Find where the given text appears and provide that cell's center as [x, y] coordinate. 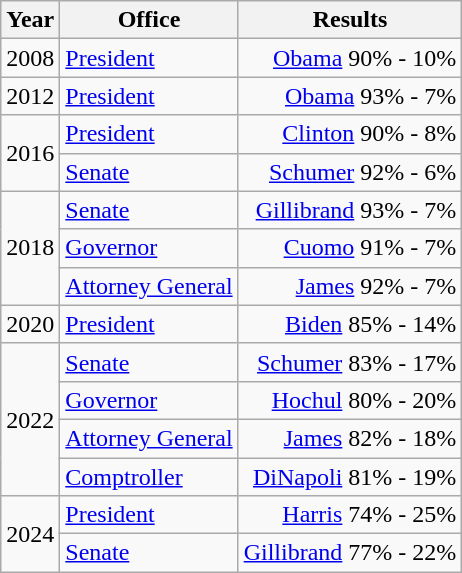
Hochul 80% - 20% [350, 400]
Schumer 92% - 6% [350, 172]
Schumer 83% - 17% [350, 362]
2018 [30, 248]
James 82% - 18% [350, 438]
Harris 74% - 25% [350, 515]
2008 [30, 58]
Year [30, 20]
Office [149, 20]
DiNapoli 81% - 19% [350, 477]
Biden 85% - 14% [350, 324]
Cuomo 91% - 7% [350, 248]
Gillibrand 93% - 7% [350, 210]
James 92% - 7% [350, 286]
Obama 93% - 7% [350, 96]
2012 [30, 96]
Gillibrand 77% - 22% [350, 553]
Clinton 90% - 8% [350, 134]
2024 [30, 534]
Obama 90% - 10% [350, 58]
Comptroller [149, 477]
2016 [30, 153]
Results [350, 20]
2020 [30, 324]
2022 [30, 419]
